Pinpoint the cell where the given text exists, returning its [X, Y] midpoint coordinate. 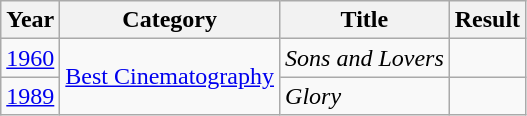
Best Cinematography [170, 77]
Title [365, 20]
Result [487, 20]
Year [30, 20]
Glory [365, 96]
1960 [30, 58]
Category [170, 20]
Sons and Lovers [365, 58]
1989 [30, 96]
